Output the [X, Y] coordinate of the center of the cell containing the given text.  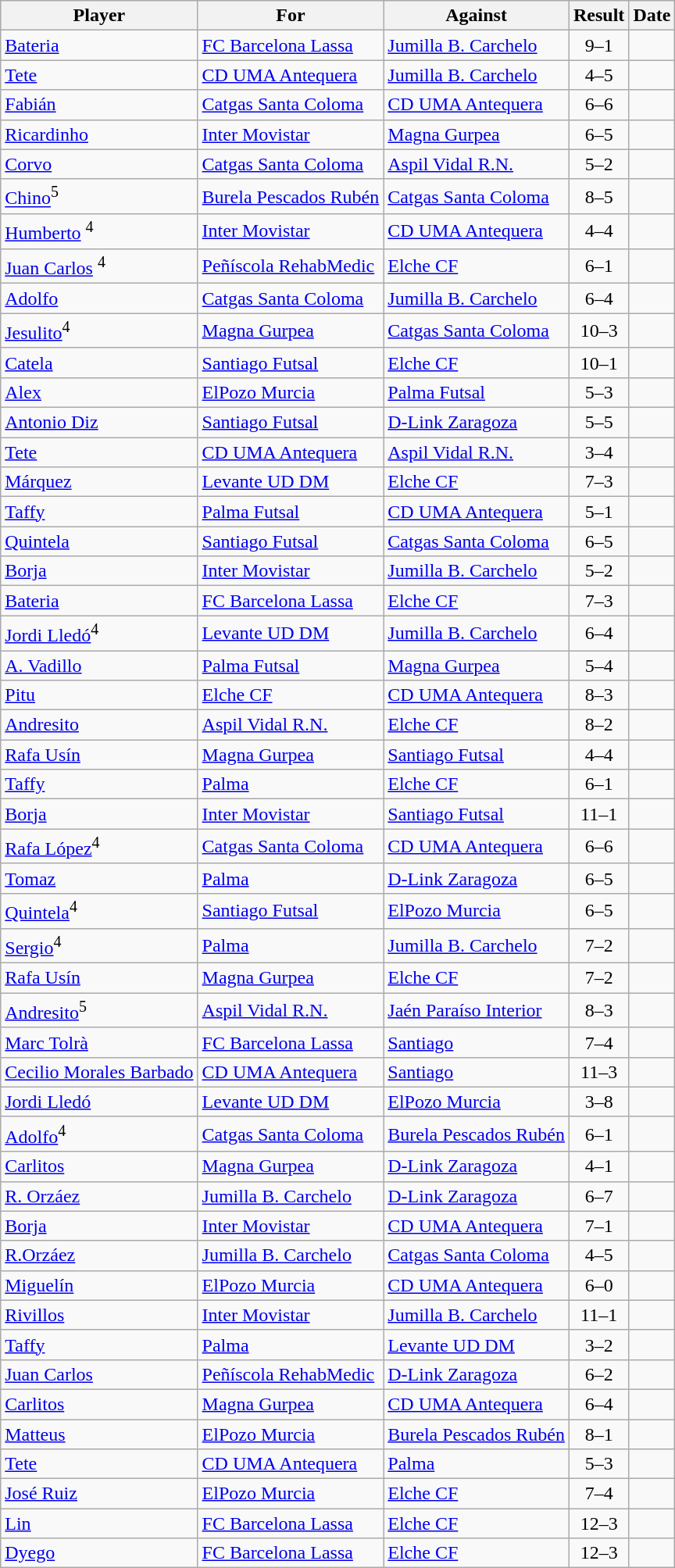
9–1 [598, 45]
8–2 [598, 725]
Andresito5 [99, 1011]
Cecilio Morales Barbado [99, 1072]
Adolfo [99, 298]
Pitu [99, 695]
5–5 [598, 423]
Catela [99, 363]
Quintela [99, 541]
Tomaz [99, 878]
Miguelín [99, 1285]
5–4 [598, 666]
8–1 [598, 1434]
Chino5 [99, 197]
11–3 [598, 1072]
6–0 [598, 1285]
4–1 [598, 1166]
8–5 [598, 197]
Against [477, 16]
José Ruiz [99, 1494]
Antonio Diz [99, 423]
Rafa López4 [99, 847]
10–3 [598, 331]
For [291, 16]
Jordi Lledó [99, 1102]
Dyego [99, 1553]
Juan Carlos 4 [99, 266]
Alex [99, 392]
Márquez [99, 482]
Matteus [99, 1434]
Rivillos [99, 1315]
A. Vadillo [99, 666]
Juan Carlos [99, 1374]
6–2 [598, 1374]
Jaén Paraíso Interior [477, 1011]
Humberto 4 [99, 231]
Marc Tolrà [99, 1042]
3–4 [598, 452]
Quintela4 [99, 911]
3–8 [598, 1102]
R. Orzáez [99, 1196]
Andresito [99, 725]
R.Orzáez [99, 1255]
Result [598, 16]
Lin [99, 1523]
Adolfo4 [99, 1134]
Sergio4 [99, 945]
Player [99, 16]
Jesulito4 [99, 331]
Ricardinho [99, 134]
6–7 [598, 1196]
Corvo [99, 164]
7–1 [598, 1226]
Jordi Lledó4 [99, 633]
Fabián [99, 105]
Date [652, 16]
10–1 [598, 363]
5–1 [598, 512]
3–2 [598, 1345]
